Determine the (x, y) coordinate at the center of the cell enclosing the given text.  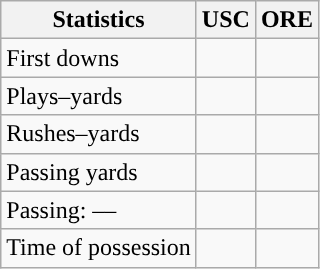
Plays–yards (99, 96)
Time of possession (99, 248)
ORE (286, 20)
Passing: –– (99, 210)
Passing yards (99, 172)
Statistics (99, 20)
First downs (99, 58)
USC (226, 20)
Rushes–yards (99, 134)
